Return [x, y] of the center of cell containing provided text 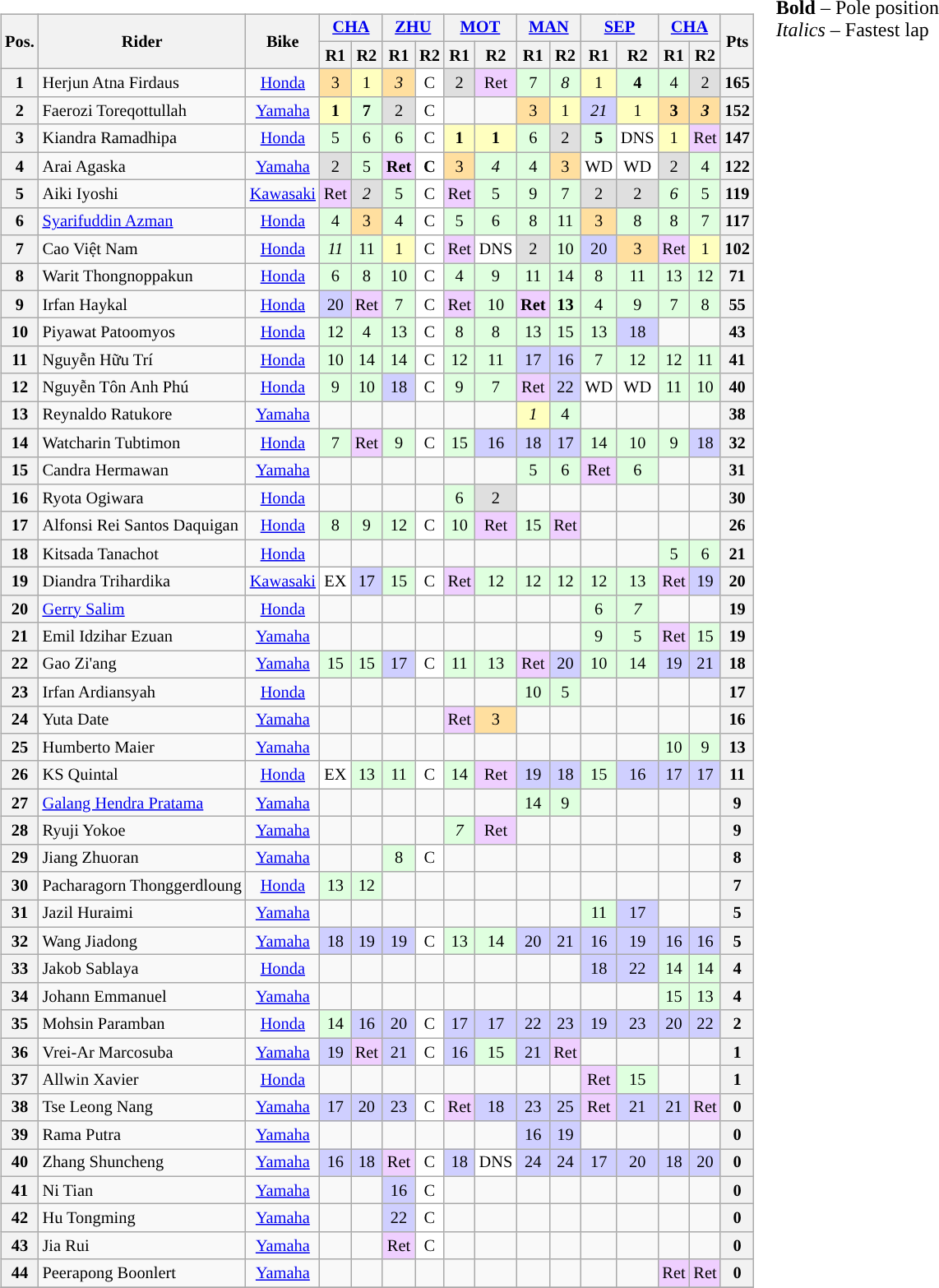
44 [20, 1273]
Pacharagorn Thonggerdloung [142, 886]
SEP [619, 28]
Jazil Huraimi [142, 914]
42 [20, 1218]
Reynaldo Ratukore [142, 415]
152 [737, 111]
Cao Việt Nam [142, 249]
Candra Hermawan [142, 470]
Zhang Shuncheng [142, 1163]
Syarifuddin Azman [142, 221]
Gerry Salim [142, 609]
KS Quintal [142, 775]
29 [20, 858]
ZHU [413, 28]
Tse Leong Nang [142, 1107]
Watcharin Tubtimon [142, 442]
Ni Tian [142, 1190]
Warit Thongnoppakun [142, 277]
Johann Emmanuel [142, 997]
35 [20, 1024]
Vrei-Ar Marcosuba [142, 1052]
34 [20, 997]
Yuta Date [142, 720]
Wang Jiadong [142, 941]
102 [737, 249]
37 [20, 1080]
122 [737, 166]
165 [737, 83]
Jakob Sablaya [142, 969]
117 [737, 221]
Rama Putra [142, 1135]
Gao Zi'ang [142, 665]
Alfonsi Rei Santos Daquigan [142, 526]
Irfan Ardiansyah [142, 692]
Irfan Haykal [142, 304]
Mohsin Paramban [142, 1024]
71 [737, 277]
28 [20, 831]
Allwin Xavier [142, 1080]
Emil Idzihar Ezuan [142, 637]
Ryuji Yokoe [142, 831]
MOT [480, 28]
Bike [283, 41]
39 [20, 1135]
147 [737, 138]
Hu Tongming [142, 1218]
27 [20, 803]
Jiang Zhuoran [142, 858]
Faerozi Toreqottullah [142, 111]
Piyawat Patoomyos [142, 332]
55 [737, 304]
Galang Hendra Pratama [142, 803]
Kiandra Ramadhipa [142, 138]
Humberto Maier [142, 748]
MAN [548, 28]
Diandra Trihardika [142, 581]
Nguyễn Tôn Anh Phú [142, 387]
Pos. [20, 41]
Jia Rui [142, 1246]
33 [20, 969]
Nguyễn Hữu Trí [142, 360]
Ryota Ogiwara [142, 498]
Herjun Atna Firdaus [142, 83]
36 [20, 1052]
Aiki Iyoshi [142, 194]
Arai Agaska [142, 166]
Peerapong Boonlert [142, 1273]
Rider [142, 41]
Pts [737, 41]
119 [737, 194]
Kitsada Tanachot [142, 554]
